Return the (X, Y) coordinate for the center point of the cell that contains the specified text.  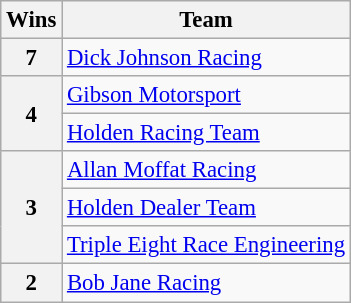
3 (32, 208)
Holden Racing Team (206, 133)
Triple Eight Race Engineering (206, 245)
Dick Johnson Racing (206, 58)
Team (206, 20)
Allan Moffat Racing (206, 170)
Holden Dealer Team (206, 208)
Wins (32, 20)
7 (32, 58)
2 (32, 283)
4 (32, 114)
Bob Jane Racing (206, 283)
Gibson Motorsport (206, 95)
